Scan for the cell matching the given text and deliver its (x, y) coordinate at center. 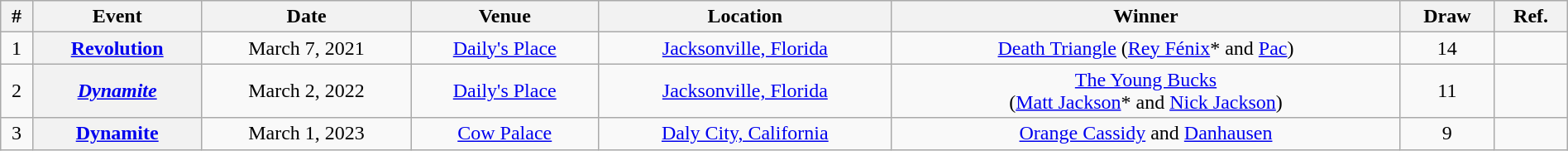
Winner (1146, 17)
March 7, 2021 (306, 48)
9 (1447, 134)
Orange Cassidy and Danhausen (1146, 134)
Ref. (1531, 17)
The Young Bucks(Matt Jackson* and Nick Jackson) (1146, 91)
# (17, 17)
March 2, 2022 (306, 91)
Venue (504, 17)
3 (17, 134)
Cow Palace (504, 134)
Draw (1447, 17)
11 (1447, 91)
Event (117, 17)
Revolution (117, 48)
Death Triangle (Rey Fénix* and Pac) (1146, 48)
Location (746, 17)
Daly City, California (746, 134)
Date (306, 17)
March 1, 2023 (306, 134)
1 (17, 48)
2 (17, 91)
14 (1447, 48)
